Find where the given text appears and provide that cell's center as [X, Y] coordinate. 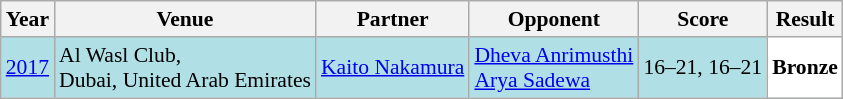
Al Wasl Club,Dubai, United Arab Emirates [185, 68]
2017 [28, 68]
Year [28, 19]
16–21, 16–21 [702, 68]
Opponent [554, 19]
Result [805, 19]
Dheva Anrimusthi Arya Sadewa [554, 68]
Partner [392, 19]
Bronze [805, 68]
Kaito Nakamura [392, 68]
Venue [185, 19]
Score [702, 19]
